Detect which cell encompasses the target text, then output its (x, y) center coordinate. 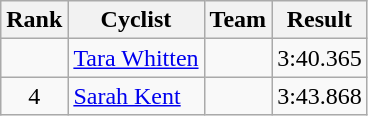
Rank (34, 20)
Tara Whitten (136, 58)
3:43.868 (320, 96)
Team (238, 20)
Result (320, 20)
Sarah Kent (136, 96)
4 (34, 96)
Cyclist (136, 20)
3:40.365 (320, 58)
